Output the [x, y] coordinate of the center of the cell containing the given text.  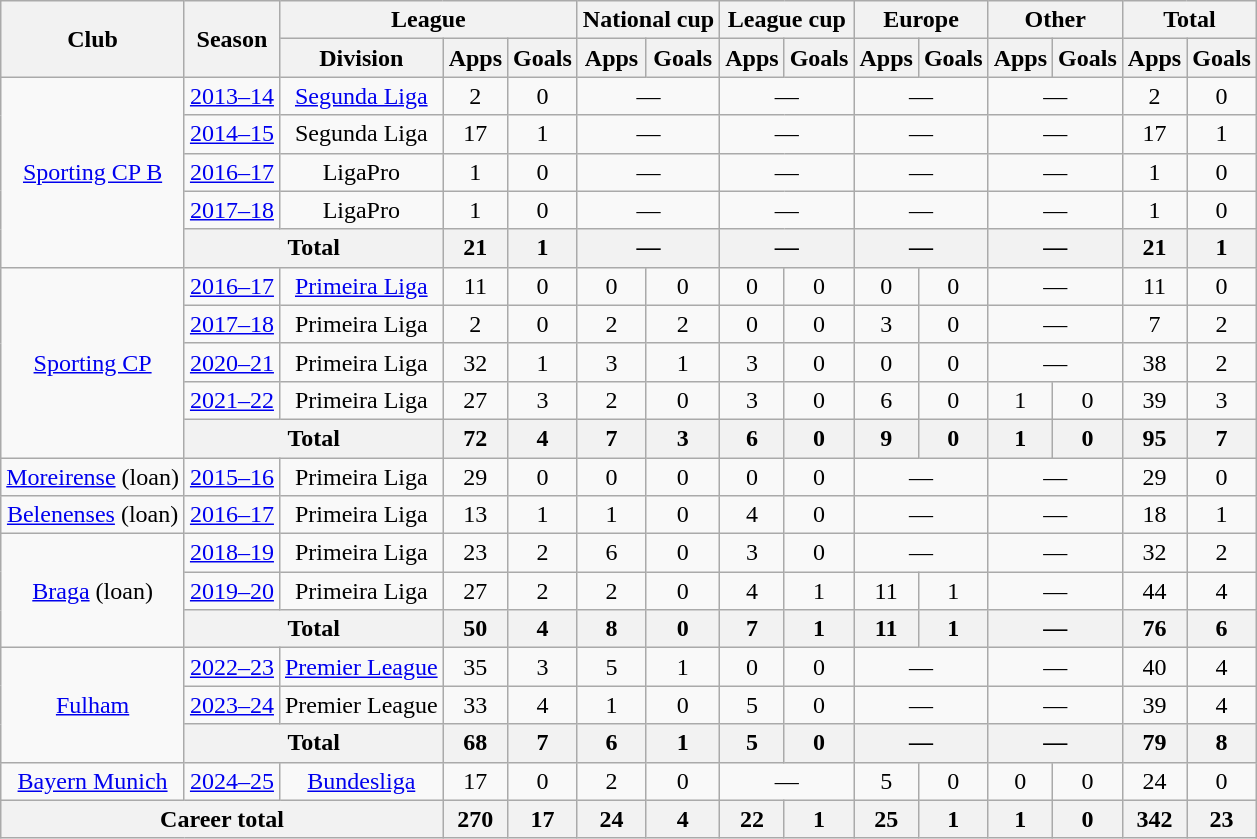
Sporting CP B [93, 172]
2018–19 [232, 553]
Braga (loan) [93, 591]
2014–15 [232, 134]
Europe [921, 20]
38 [1154, 362]
Bayern Munich [93, 781]
18 [1154, 515]
Season [232, 39]
2024–25 [232, 781]
44 [1154, 591]
Club [93, 39]
Division [361, 58]
League [428, 20]
95 [1154, 438]
22 [752, 819]
Moreirense (loan) [93, 477]
2015–16 [232, 477]
2013–14 [232, 96]
Other [1055, 20]
2019–20 [232, 591]
50 [475, 629]
76 [1154, 629]
342 [1154, 819]
2023–24 [232, 705]
33 [475, 705]
Belenenses (loan) [93, 515]
79 [1154, 743]
68 [475, 743]
2020–21 [232, 362]
Fulham [93, 705]
National cup [648, 20]
25 [886, 819]
40 [1154, 667]
270 [475, 819]
Career total [222, 819]
Sporting CP [93, 362]
Bundesliga [361, 781]
72 [475, 438]
League cup [787, 20]
2022–23 [232, 667]
35 [475, 667]
2021–22 [232, 400]
13 [475, 515]
9 [886, 438]
